Return the (x, y) coordinate for the center point of the cell that contains the specified text.  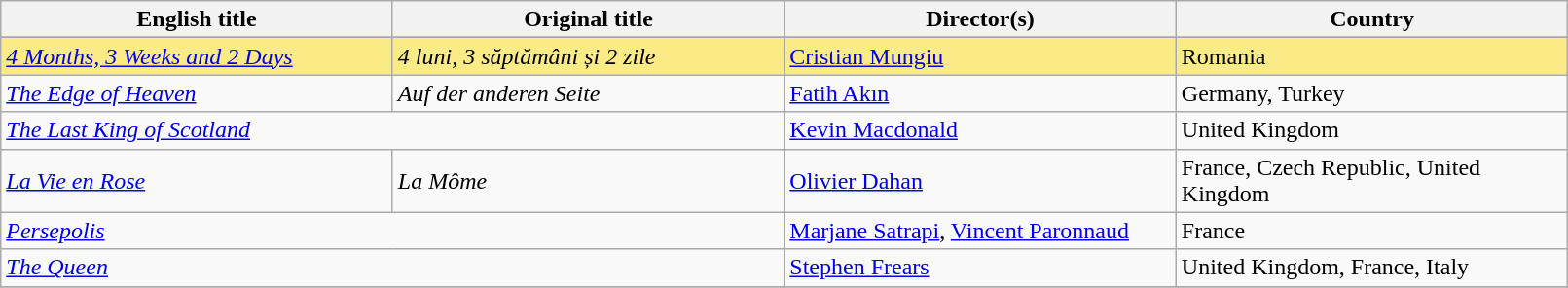
France, Czech Republic, United Kingdom (1372, 181)
Kevin Macdonald (981, 130)
La Vie en Rose (197, 181)
Country (1372, 19)
Germany, Turkey (1372, 93)
Director(s) (981, 19)
Cristian Mungiu (981, 56)
La Môme (588, 181)
Auf der anderen Seite (588, 93)
Stephen Frears (981, 268)
4 luni, 3 săptămâni și 2 zile (588, 56)
Marjane Satrapi, Vincent Paronnaud (981, 231)
The Queen (393, 268)
English title (197, 19)
United Kingdom, France, Italy (1372, 268)
United Kingdom (1372, 130)
France (1372, 231)
Original title (588, 19)
Fatih Akın (981, 93)
The Edge of Heaven (197, 93)
Persepolis (393, 231)
4 Months, 3 Weeks and 2 Days (197, 56)
Olivier Dahan (981, 181)
The Last King of Scotland (393, 130)
Romania (1372, 56)
